Return (X, Y) of the center of cell containing provided text 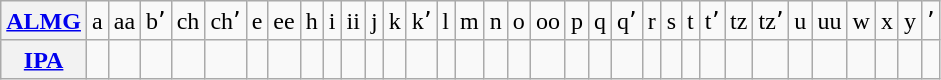
chʼ (226, 21)
bʼ (156, 21)
r (652, 21)
aa (124, 21)
n (496, 21)
ii (353, 21)
s (671, 21)
uu (830, 21)
i (332, 21)
y (910, 21)
e (257, 21)
u (800, 21)
tʼ (712, 21)
q (600, 21)
w (861, 21)
ALMG (44, 21)
tz (739, 21)
tzʼ (771, 21)
t (691, 21)
k (394, 21)
ʼ (930, 21)
h (312, 21)
m (469, 21)
ee (284, 21)
j (374, 21)
qʼ (628, 21)
a (97, 21)
o (518, 21)
ch (188, 21)
x (886, 21)
oo (548, 21)
p (576, 21)
kʼ (422, 21)
IPA (44, 59)
l (446, 21)
